Scan for the cell matching the given text and deliver its (X, Y) coordinate at center. 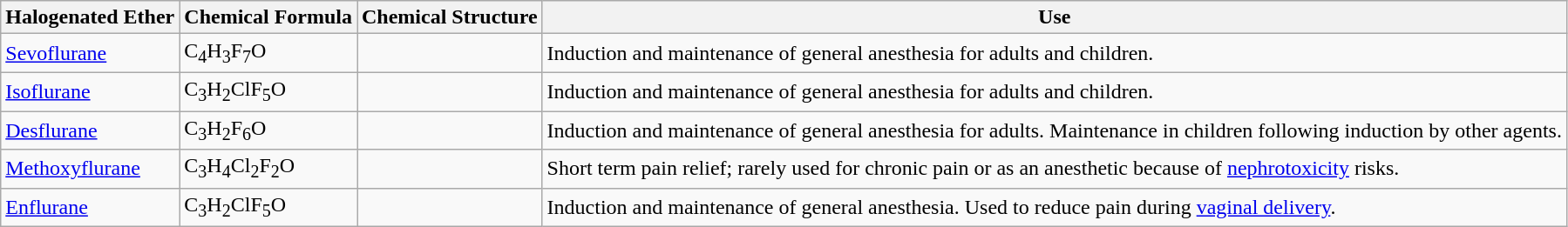
Desflurane (91, 130)
Chemical Formula (268, 17)
Sevoflurane (91, 53)
Use (1055, 17)
Isoflurane (91, 91)
Halogenated Ether (91, 17)
C3H4Cl2F2O (268, 169)
Methoxyflurane (91, 169)
C3H2F6O (268, 130)
Induction and maintenance of general anesthesia. Used to reduce pain during vaginal delivery. (1055, 207)
Enflurane (91, 207)
C4H3F7O (268, 53)
Induction and maintenance of general anesthesia for adults. Maintenance in children following induction by other agents. (1055, 130)
Chemical Structure (450, 17)
Short term pain relief; rarely used for chronic pain or as an anesthetic because of nephrotoxicity risks. (1055, 169)
